Identify which cell holds the provided text, then report its [X, Y] central coordinate. 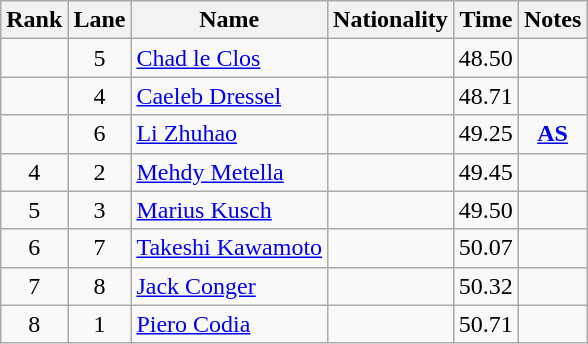
Chad le Clos [230, 58]
Piero Codia [230, 324]
AS [552, 134]
Li Zhuhao [230, 134]
Rank [34, 20]
Takeshi Kawamoto [230, 248]
48.71 [486, 96]
49.25 [486, 134]
49.45 [486, 172]
48.50 [486, 58]
Nationality [391, 20]
1 [100, 324]
Marius Kusch [230, 210]
2 [100, 172]
Jack Conger [230, 286]
50.71 [486, 324]
Notes [552, 20]
3 [100, 210]
Name [230, 20]
50.32 [486, 286]
50.07 [486, 248]
49.50 [486, 210]
Time [486, 20]
Caeleb Dressel [230, 96]
Mehdy Metella [230, 172]
Lane [100, 20]
